Output the (x, y) coordinate of the center of the cell containing the given text.  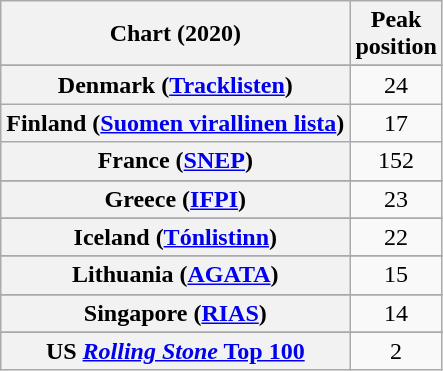
23 (396, 199)
France (SNEP) (176, 161)
24 (396, 85)
14 (396, 313)
17 (396, 123)
Greece (IFPI) (176, 199)
Peakposition (396, 34)
Lithuania (AGATA) (176, 275)
Singapore (RIAS) (176, 313)
2 (396, 351)
152 (396, 161)
Denmark (Tracklisten) (176, 85)
Iceland (Tónlistinn) (176, 237)
22 (396, 237)
US Rolling Stone Top 100 (176, 351)
Finland (Suomen virallinen lista) (176, 123)
15 (396, 275)
Chart (2020) (176, 34)
